Search for the cell housing the specified text and yield its (x, y) center coordinate. 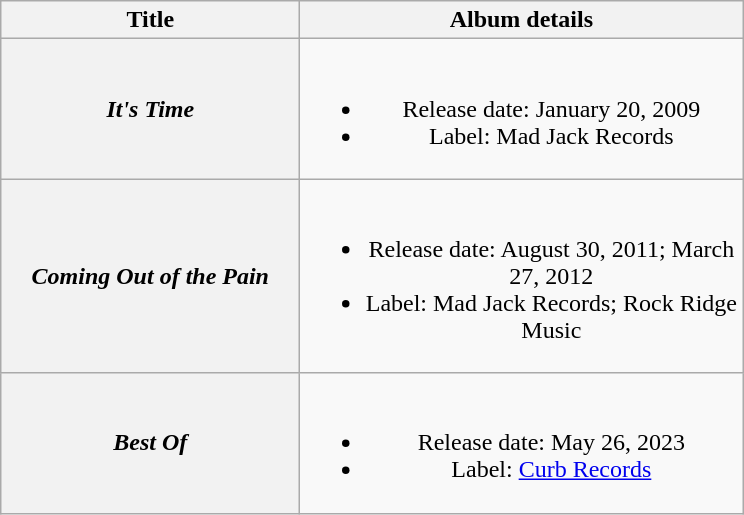
Album details (522, 20)
Release date: January 20, 2009Label: Mad Jack Records (522, 109)
Release date: May 26, 2023Label: Curb Records (522, 443)
Title (150, 20)
Coming Out of the Pain (150, 276)
It's Time (150, 109)
Best Of (150, 443)
Release date: August 30, 2011; March 27, 2012 Label: Mad Jack Records; Rock Ridge Music (522, 276)
